Search for the cell housing the specified text and yield its [x, y] center coordinate. 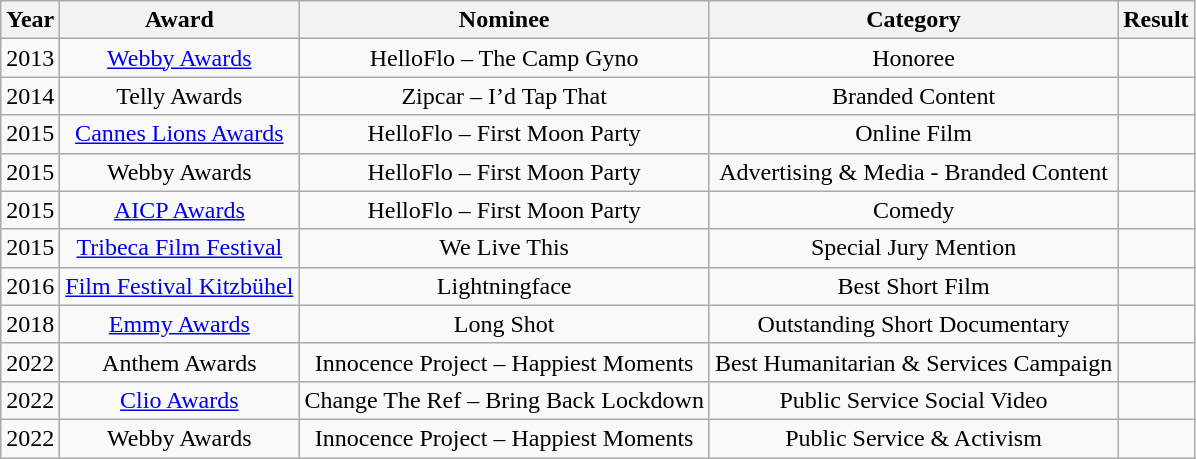
HelloFlo – The Camp Gyno [504, 58]
Outstanding Short Documentary [913, 324]
Tribeca Film Festival [180, 248]
Year [30, 20]
Comedy [913, 210]
Film Festival Kitzbühel [180, 286]
Online Film [913, 134]
Lightningface [504, 286]
Telly Awards [180, 96]
Zipcar – I’d Tap That [504, 96]
Clio Awards [180, 400]
Advertising & Media - Branded Content [913, 172]
2013 [30, 58]
Nominee [504, 20]
Result [1156, 20]
Award [180, 20]
Anthem Awards [180, 362]
Public Service & Activism [913, 438]
Category [913, 20]
Public Service Social Video [913, 400]
Long Shot [504, 324]
Best Humanitarian & Services Campaign [913, 362]
Cannes Lions Awards [180, 134]
Special Jury Mention [913, 248]
Branded Content [913, 96]
Best Short Film [913, 286]
2016 [30, 286]
AICP Awards [180, 210]
2014 [30, 96]
Change The Ref – Bring Back Lockdown [504, 400]
2018 [30, 324]
We Live This [504, 248]
Emmy Awards [180, 324]
Honoree [913, 58]
